Extract the [x, y] coordinate from the center of the cell holding the provided text.  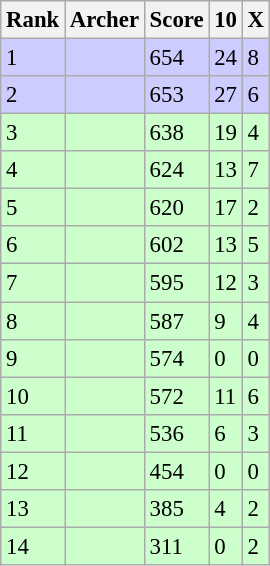
602 [176, 245]
19 [226, 133]
653 [176, 95]
654 [176, 58]
Rank [33, 20]
14 [33, 546]
595 [176, 283]
536 [176, 433]
Archer [105, 20]
620 [176, 208]
X [256, 20]
27 [226, 95]
587 [176, 321]
311 [176, 546]
24 [226, 58]
1 [33, 58]
454 [176, 471]
574 [176, 358]
572 [176, 396]
624 [176, 170]
Score [176, 20]
17 [226, 208]
638 [176, 133]
385 [176, 509]
